Pinpoint the cell where the given text exists, returning its (X, Y) midpoint coordinate. 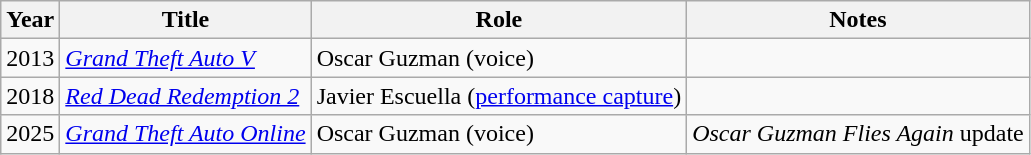
Grand Theft Auto V (186, 58)
2025 (30, 134)
2013 (30, 58)
Grand Theft Auto Online (186, 134)
Year (30, 20)
Javier Escuella (performance capture) (499, 96)
Notes (858, 20)
Oscar Guzman Flies Again update (858, 134)
Role (499, 20)
Red Dead Redemption 2 (186, 96)
2018 (30, 96)
Title (186, 20)
